Return the [X, Y] coordinate for the center point of the cell that contains the specified text.  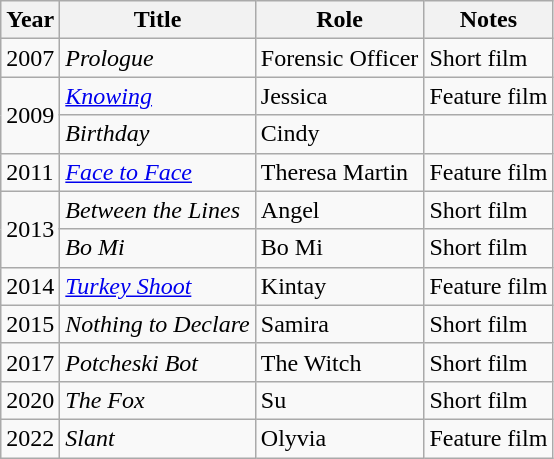
Potcheski Bot [158, 362]
Face to Face [158, 172]
Kintay [340, 286]
2015 [30, 324]
Birthday [158, 134]
2020 [30, 400]
Year [30, 20]
2007 [30, 58]
2011 [30, 172]
Role [340, 20]
Prologue [158, 58]
2014 [30, 286]
Turkey Shoot [158, 286]
2017 [30, 362]
The Witch [340, 362]
Jessica [340, 96]
2022 [30, 438]
Between the Lines [158, 210]
Cindy [340, 134]
Olyvia [340, 438]
Nothing to Declare [158, 324]
Su [340, 400]
Notes [488, 20]
Title [158, 20]
Forensic Officer [340, 58]
Theresa Martin [340, 172]
Knowing [158, 96]
Samira [340, 324]
2013 [30, 229]
Slant [158, 438]
The Fox [158, 400]
Angel [340, 210]
2009 [30, 115]
